Pinpoint the cell where the given text exists, returning its [X, Y] midpoint coordinate. 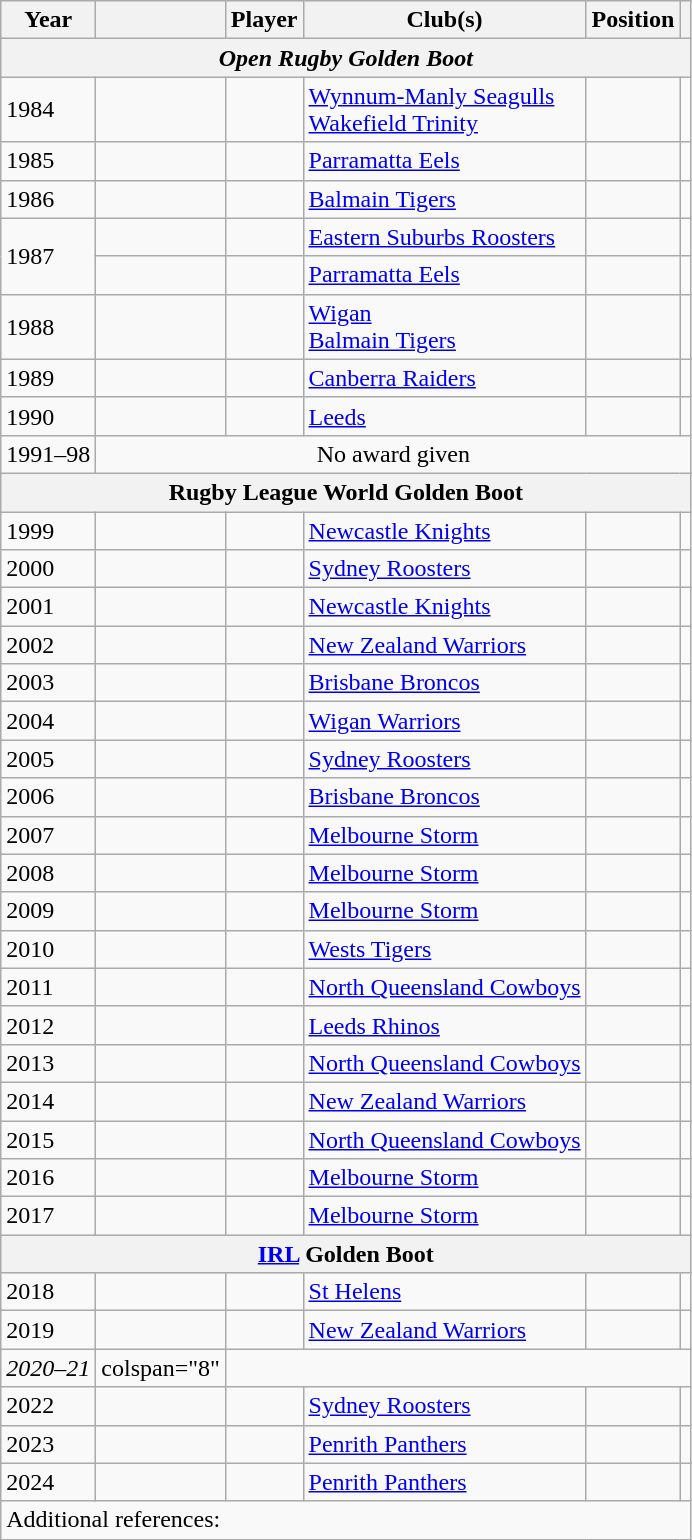
2009 [48, 911]
Position [633, 20]
2006 [48, 797]
1986 [48, 199]
2022 [48, 1406]
2012 [48, 1025]
2005 [48, 759]
colspan="8" [161, 1368]
1989 [48, 378]
2016 [48, 1178]
IRL Golden Boot [346, 1254]
Player [264, 20]
1988 [48, 326]
1991–98 [48, 454]
Canberra Raiders [444, 378]
2013 [48, 1063]
2019 [48, 1330]
Balmain Tigers [444, 199]
2004 [48, 721]
Leeds Rhinos [444, 1025]
Wigan Warriors [444, 721]
Wigan Balmain Tigers [444, 326]
Wests Tigers [444, 949]
2003 [48, 683]
2018 [48, 1292]
Leeds [444, 416]
2020–21 [48, 1368]
1990 [48, 416]
1985 [48, 161]
Additional references: [346, 1520]
St Helens [444, 1292]
1999 [48, 531]
Club(s) [444, 20]
2023 [48, 1444]
1987 [48, 256]
2011 [48, 987]
2010 [48, 949]
2002 [48, 645]
Year [48, 20]
1984 [48, 110]
Eastern Suburbs Roosters [444, 237]
2001 [48, 607]
Wynnum-Manly Seagulls Wakefield Trinity [444, 110]
Open Rugby Golden Boot [346, 58]
2007 [48, 835]
No award given [394, 454]
2008 [48, 873]
2014 [48, 1101]
2017 [48, 1216]
2024 [48, 1482]
Rugby League World Golden Boot [346, 492]
2015 [48, 1139]
2000 [48, 569]
